Detect which cell encompasses the target text, then output its (X, Y) center coordinate. 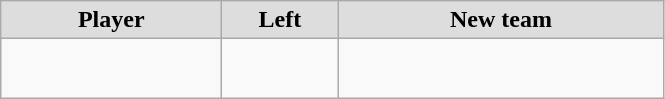
Left (280, 20)
New team (501, 20)
Player (112, 20)
